Return (X, Y) of the center of cell containing provided text 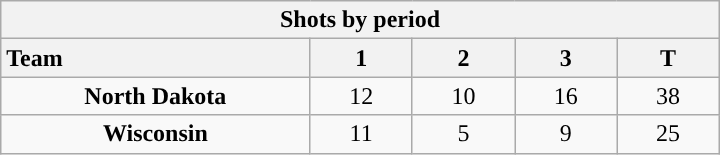
10 (463, 96)
Wisconsin (156, 134)
North Dakota (156, 96)
25 (668, 134)
16 (566, 96)
2 (463, 58)
5 (463, 134)
12 (361, 96)
T (668, 58)
3 (566, 58)
9 (566, 134)
38 (668, 96)
Shots by period (360, 20)
11 (361, 134)
Team (156, 58)
1 (361, 58)
